Extract the (X, Y) coordinate from the center of the cell holding the provided text.  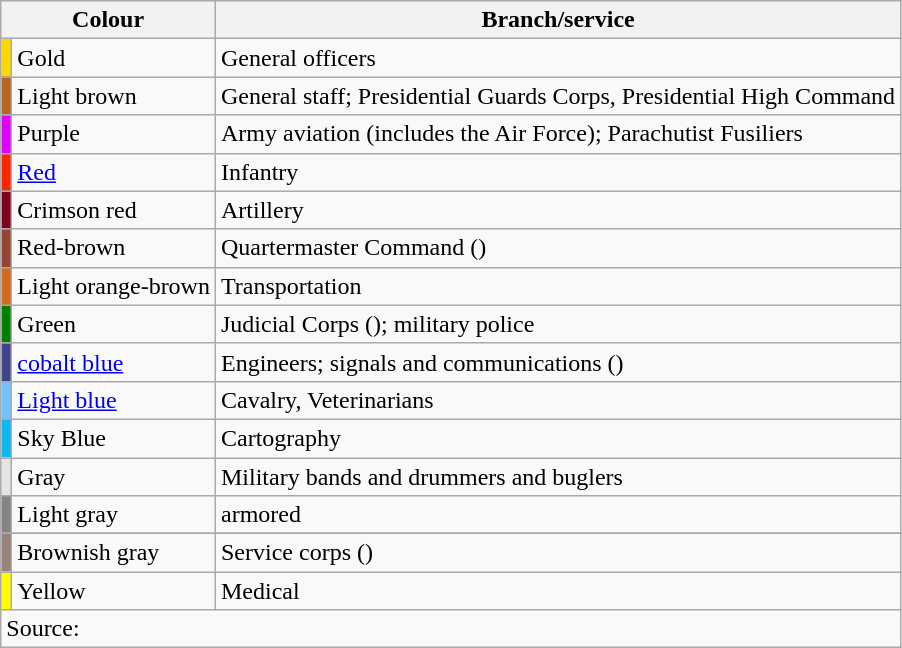
Engineers; signals and communications () (558, 362)
Green (114, 324)
Army aviation (includes the Air Force); Parachutist Fusiliers (558, 134)
Medical (558, 591)
armored (558, 515)
Service corps () (558, 553)
General officers (558, 58)
Light gray (114, 515)
Yellow (114, 591)
Cavalry, Veterinarians (558, 400)
Judicial Corps (); military police (558, 324)
Gold (114, 58)
Cartography (558, 438)
Infantry (558, 172)
Gray (114, 477)
Purple (114, 134)
Quartermaster Command () (558, 248)
Sky Blue (114, 438)
Transportation (558, 286)
Crimson red (114, 210)
Military bands and drummers and buglers (558, 477)
Source: (451, 629)
Brownish gray (114, 553)
Branch/service (558, 20)
Red (114, 172)
General staff; Presidential Guards Corps, Presidential High Command (558, 96)
Colour (108, 20)
Red-brown (114, 248)
Light brown (114, 96)
Light blue (114, 400)
Artillery (558, 210)
Light orange-brown (114, 286)
cobalt blue (114, 362)
